Return the (x, y) coordinate for the center point of the cell that contains the specified text.  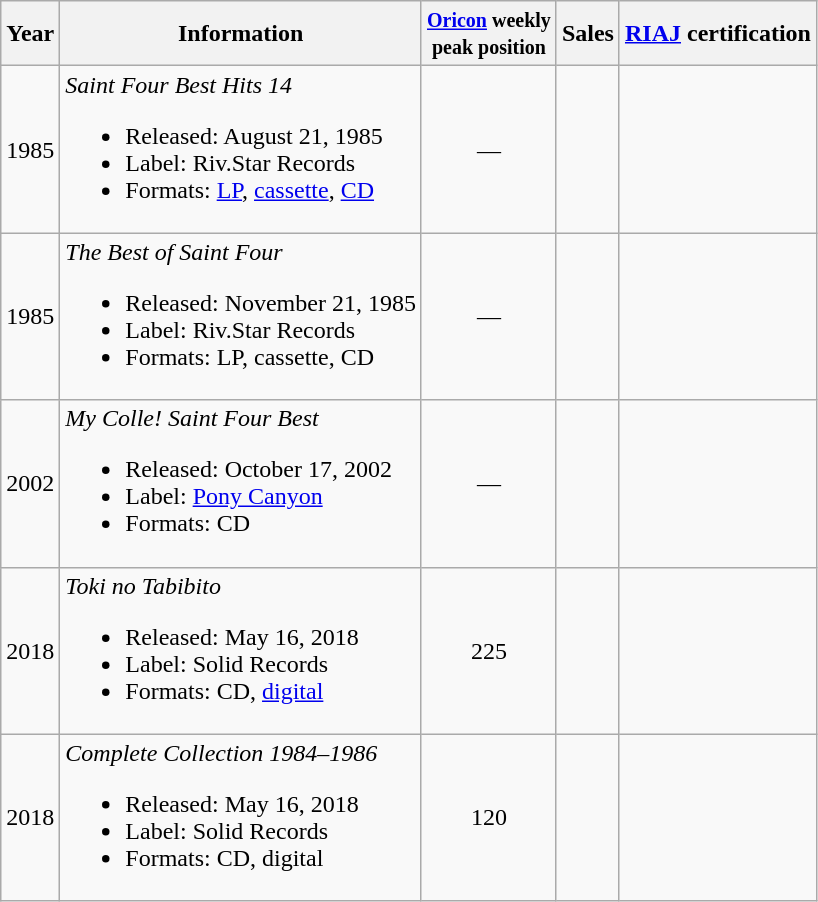
Sales (588, 34)
Toki no TabibitoReleased: May 16, 2018Label: Solid RecordsFormats: CD, digital (241, 650)
RIAJ certification (718, 34)
Oricon weeklypeak position (488, 34)
My Colle! Saint Four BestReleased: October 17, 2002Label: Pony CanyonFormats: CD (241, 484)
120 (488, 818)
225 (488, 650)
Complete Collection 1984–1986Released: May 16, 2018Label: Solid RecordsFormats: CD, digital (241, 818)
Information (241, 34)
Year (30, 34)
2002 (30, 484)
Saint Four Best Hits 14Released: August 21, 1985Label: Riv.Star RecordsFormats: LP, cassette, CD (241, 150)
The Best of Saint FourReleased: November 21, 1985Label: Riv.Star RecordsFormats: LP, cassette, CD (241, 316)
